Output the (X, Y) coordinate of the center of the cell containing the given text.  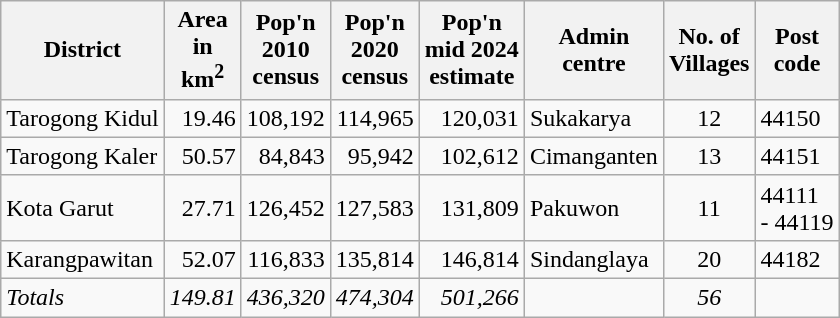
474,304 (374, 298)
Cimanganten (594, 156)
Admincentre (594, 50)
Pop'n mid 2024estimate (472, 50)
Postcode (797, 50)
108,192 (286, 118)
No. of Villages (709, 50)
120,031 (472, 118)
50.57 (202, 156)
Sukakarya (594, 118)
District (82, 50)
12 (709, 118)
Totals (82, 298)
131,809 (472, 208)
44111- 44119 (797, 208)
44150 (797, 118)
11 (709, 208)
Sindanglaya (594, 259)
19.46 (202, 118)
95,942 (374, 156)
501,266 (472, 298)
Pop'n 2010census (286, 50)
146,814 (472, 259)
44151 (797, 156)
20 (709, 259)
52.07 (202, 259)
436,320 (286, 298)
Tarogong Kaler (82, 156)
126,452 (286, 208)
Karangpawitan (82, 259)
127,583 (374, 208)
116,833 (286, 259)
135,814 (374, 259)
Pakuwon (594, 208)
44182 (797, 259)
13 (709, 156)
56 (709, 298)
102,612 (472, 156)
Areain km2 (202, 50)
27.71 (202, 208)
84,843 (286, 156)
Pop'n 2020census (374, 50)
Kota Garut (82, 208)
114,965 (374, 118)
Tarogong Kidul (82, 118)
149.81 (202, 298)
